Determine the (x, y) coordinate at the center of the cell enclosing the given text.  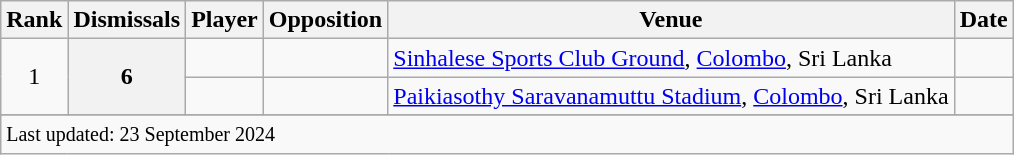
Opposition (325, 20)
Dismissals (127, 20)
Rank (34, 20)
Sinhalese Sports Club Ground, Colombo, Sri Lanka (671, 58)
Player (225, 20)
Venue (671, 20)
Date (984, 20)
Paikiasothy Saravanamuttu Stadium, Colombo, Sri Lanka (671, 96)
1 (34, 77)
Last updated: 23 September 2024 (507, 134)
6 (127, 77)
